Capture the cell that displays the provided text and extract its [X, Y] central coordinate. 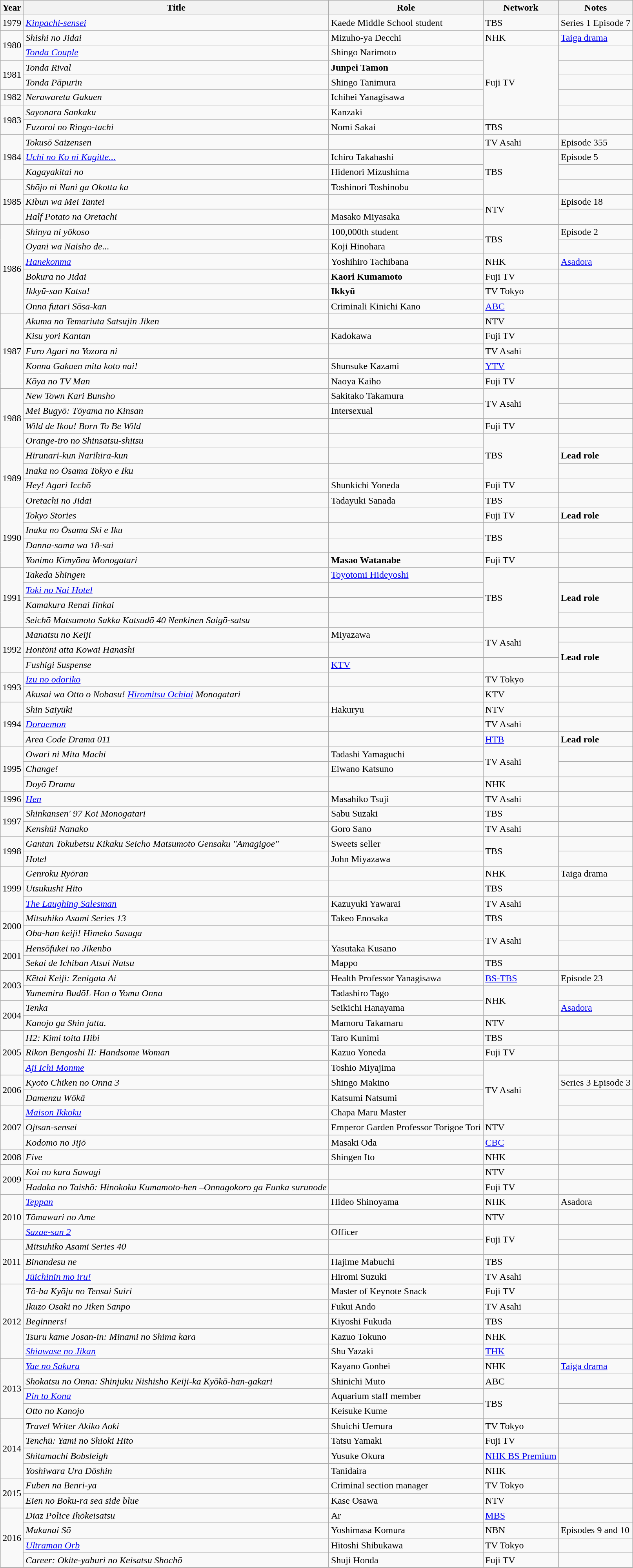
Keisuke Kume [406, 1411]
Eien no Boku-ra sea side blue [176, 1501]
Kodomo no Jijō [176, 1142]
Ultraman Orb [176, 1545]
Episode 5 [595, 157]
Hanekonma [176, 262]
Koi no kara Sawagi [176, 1172]
Hajime Mabuchi [406, 1262]
Shōjo ni Nani ga Okotta ka [176, 187]
Mitsuhiko Asami Series 13 [176, 919]
Tonda Couple [176, 53]
Oyani wa Naisho de... [176, 247]
Shingen Ito [406, 1157]
Kētai Keiji: Zenigata Ai [176, 978]
Sazae-san 2 [176, 1232]
2007 [12, 1127]
2004 [12, 1015]
Kanojo ga Shin jatta. [176, 1023]
Yae no Sakura [176, 1366]
Toyotomi Hideyoshi [406, 575]
Seichō Matsumoto Sakka Katsudō 40 Nenkinen Saigō-satsu [176, 620]
Tenka [176, 1008]
Shingo Makino [406, 1082]
Shingo Narimoto [406, 53]
Mappo [406, 963]
Jūichinin mo iru! [176, 1277]
Danna-sama wa 18-sai [176, 545]
NBN [521, 1530]
Diaz Police Ihōkeisatsu [176, 1515]
Taro Kunimi [406, 1038]
Yonimo Kimyōna Monogatari [176, 560]
Kōya no TV Man [176, 381]
Wild de Ikou! Born To Be Wild [176, 426]
Hontōni atta Kowai Hanashi [176, 649]
Role [406, 8]
1979 [12, 23]
1997 [12, 821]
NHK BS Premium [521, 1456]
Career: Okite-yaburi no Keisatsu Shochō [176, 1560]
Goro Sano [406, 829]
Officer [406, 1232]
Sekai de Ichiban Atsui Natsu [176, 963]
Ichiro Takahashi [406, 157]
1984 [12, 157]
Kadokawa [406, 336]
Shishi no Jidai [176, 38]
1987 [12, 351]
1992 [12, 649]
Katsumi Natsumi [406, 1097]
Hiromi Suzuki [406, 1277]
Maison Ikkoku [176, 1112]
Shiawase no Jikan [176, 1351]
Emperor Garden Professor Torigoe Tori [406, 1127]
2011 [12, 1262]
Uchi no Ko ni Kagitte... [176, 157]
Tadashiro Tago [406, 993]
Five [176, 1157]
Tadayuki Sanada [406, 500]
Shunsuke Kazami [406, 366]
Criminali Kinichi Kano [406, 306]
Aquarium staff member [406, 1396]
Tonda Pāpurin [176, 82]
HTB [521, 739]
Hey! Agari Icchō [176, 486]
Masao Watanabe [406, 560]
Hidenori Mizushima [406, 172]
Ikkyū-san Katsu! [176, 291]
Akusai wa Otto o Nobasu! Hiromitsu Ochiai Monogatari [176, 695]
Nerawareta Gakuen [176, 97]
Inaka no Ōsama Ski e Iku [176, 530]
Orange-iro no Shinsatsu-shitsu [176, 441]
Kanzaki [406, 112]
Bokura no Jidai [176, 276]
Tokusō Saizensen [176, 142]
Gantan Tokubetsu Kikaku Seicho Matsumoto Gensaku "Amagigoe" [176, 844]
Sabu Suzaki [406, 814]
Ikkyū [406, 291]
Izu no odoriko [176, 680]
Masaki Oda [406, 1142]
Owari ni Mita Machi [176, 754]
Oretachi no Jidai [176, 500]
Genroku Ryōran [176, 873]
Shuji Honda [406, 1560]
1980 [12, 45]
2005 [12, 1053]
Sayonara Sankaku [176, 112]
2015 [12, 1493]
Mitsuhiko Asami Series 40 [176, 1247]
2008 [12, 1157]
Title [176, 8]
New Town Kari Bunsho [176, 396]
2013 [12, 1388]
1999 [12, 888]
Hakuryu [406, 709]
Eiwano Katsuno [406, 769]
Shinkansen' 97 Koi Monogatari [176, 814]
1994 [12, 724]
Travel Writer Akiko Aoki [176, 1426]
Ikuzo Osaki no Jiken Sanpo [176, 1306]
Hadaka no Taishō: Hinokoku Kumamoto-hen –Onnagokoro ga Funka surunode [176, 1187]
2010 [12, 1217]
Shunkichi Yoneda [406, 486]
Toshinori Toshinobu [406, 187]
2016 [12, 1538]
2000 [12, 926]
Toki no Nai Hotel [176, 590]
Hotel [176, 859]
Health Professor Yanagisawa [406, 978]
Kamakura Renai Iinkai [176, 605]
1988 [12, 418]
1989 [12, 478]
Kisu yori Kantan [176, 336]
Toshio Miyajima [406, 1068]
1991 [12, 597]
Network [521, 8]
Nomi Sakai [406, 127]
Series 1 Episode 7 [595, 23]
Change! [176, 769]
MBS [521, 1515]
2009 [12, 1180]
2001 [12, 956]
BS-TBS [521, 978]
H2: Kimi toita Hibi [176, 1038]
Sweets seller [406, 844]
Mamoru Takamaru [406, 1023]
Yasutaka Kusano [406, 948]
Junpei Tamon [406, 67]
Kazuo Yoneda [406, 1053]
Notes [595, 8]
Episode 23 [595, 978]
Oba-han keiji! Himeko Sasuga [176, 933]
Doraemon [176, 724]
Hitoshi Shibukawa [406, 1545]
Miyazawa [406, 635]
Masahiko Tsuji [406, 799]
Konna Gakuen mita koto nai! [176, 366]
Doyō Drama [176, 784]
Yusuke Okura [406, 1456]
Criminal section manager [406, 1486]
Naoya Kaiho [406, 381]
Sakitako Takamura [406, 396]
Fuben na Benri-ya [176, 1486]
1985 [12, 202]
Kazuyuki Yawarai [406, 903]
Damenzu Wōkā [176, 1097]
Hensōfukei no Jikenbo [176, 948]
Tsuru kame Josan-in: Minami no Shima kara [176, 1336]
Manatsu no Keiji [176, 635]
Hirunari-kun Narihira-kun [176, 456]
1986 [12, 269]
Kenshūi Nanako [176, 829]
Makanai Sō [176, 1530]
Seikichi Hanayama [406, 1008]
1995 [12, 769]
2003 [12, 986]
Hen [176, 799]
Mei Bugyō: Tōyama no Kinsan [176, 411]
Aji Ichi Monme [176, 1068]
Fukui Ando [406, 1306]
Tokyo Stories [176, 515]
Shin Saiyūki [176, 709]
Shitamachi Bobsleigh [176, 1456]
Kiyoshi Fukuda [406, 1321]
Half Potato na Oretachi [176, 217]
1993 [12, 687]
Kinpachi-sensei [176, 23]
Ichihei Yanagisawa [406, 97]
Shingo Tanimura [406, 82]
1982 [12, 97]
Tatsu Yamaki [406, 1441]
1996 [12, 799]
Kyoto Chiken no Onna 3 [176, 1082]
1998 [12, 851]
Shinichi Muto [406, 1381]
Koji Hinohara [406, 247]
1983 [12, 120]
Tonda Rival [176, 67]
Shokatsu no Onna: Shinjuku Nishisho Keiji-ka Kyōkō-han-gakari [176, 1381]
CBC [521, 1142]
THK [521, 1351]
100,000th student [406, 232]
Onna futari Sōsa-kan [176, 306]
Master of Keynote Snack [406, 1292]
Kaori Kumamoto [406, 276]
Shinya ni yōkoso [176, 232]
Masako Miyasaka [406, 217]
Fushigi Suspense [176, 665]
Fuzoroi no Ringo-tachi [176, 127]
1981 [12, 75]
Shuichi Uemura [406, 1426]
Ar [406, 1515]
Hideo Shinoyama [406, 1202]
Tadashi Yamaguchi [406, 754]
Kaede Middle School student [406, 23]
Episode 355 [595, 142]
Yoshiwara Ura Dōshin [176, 1471]
The Laughing Salesman [176, 903]
Kibun wa Mei Tantei [176, 202]
2014 [12, 1448]
Yoshihiro Tachibana [406, 262]
Pin to Kona [176, 1396]
Episodes 9 and 10 [595, 1530]
Tōmawari no Ame [176, 1217]
Kase Osawa [406, 1501]
Tenchū: Yami no Shioki Hito [176, 1441]
Akuma no Temariuta Satsujin Jiken [176, 321]
1990 [12, 538]
2012 [12, 1321]
Otto no Kanojo [176, 1411]
Mizuho-ya Decchi [406, 38]
Takeda Shingen [176, 575]
Ojīsan-sensei [176, 1127]
Yoshimasa Komura [406, 1530]
Yumemiru BudōL Hon o Yomu Onna [176, 993]
Tanidaira [406, 1471]
Takeo Enosaka [406, 919]
Rikon Bengoshi II: Handsome Woman [176, 1053]
John Miyazawa [406, 859]
Teppan [176, 1202]
Series 3 Episode 3 [595, 1082]
Area Code Drama 011 [176, 739]
Year [12, 8]
Beginners! [176, 1321]
Kayano Gonbei [406, 1366]
Kagayakitai no [176, 172]
Utsukushī Hito [176, 888]
Inaka no Ōsama Tokyo e Iku [176, 471]
Binandesu ne [176, 1262]
Tō-ba Kyōju no Tensai Suiri [176, 1292]
Chapa Maru Master [406, 1112]
YTV [521, 366]
2006 [12, 1090]
Intersexual [406, 411]
Kazuo Tokuno [406, 1336]
Shu Yazaki [406, 1351]
Episode 18 [595, 202]
Episode 2 [595, 232]
Furo Agari no Yozora ni [176, 351]
